For the text-containing cell, return its midpoint in [x, y] coordinate format. 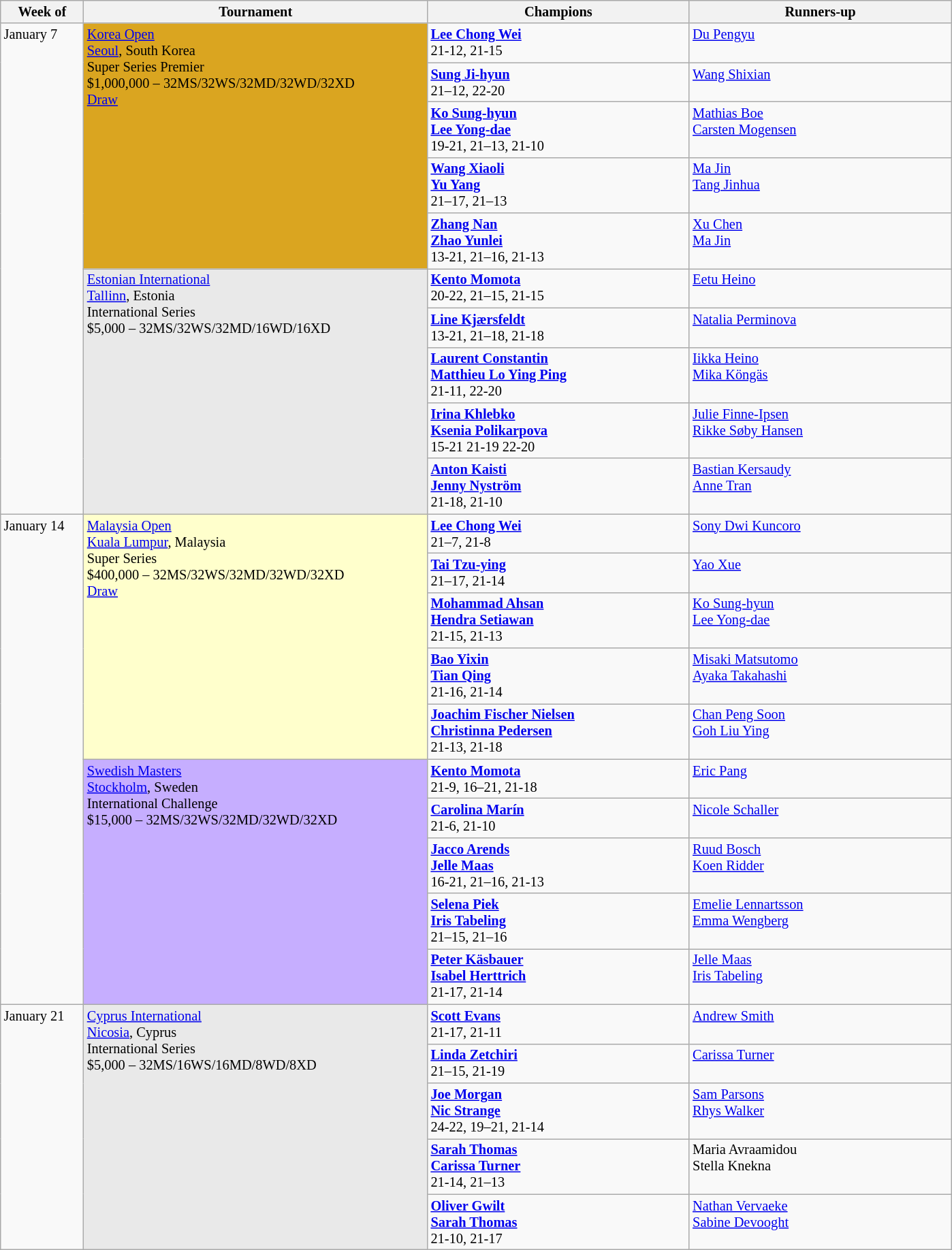
Tournament [256, 12]
Nicole Schaller [820, 818]
January 14 [42, 760]
Xu Chen Ma Jin [820, 241]
January 7 [42, 268]
Jelle Maas Iris Tabeling [820, 976]
Iikka Heino Mika Köngäs [820, 375]
Week of [42, 12]
Joe Morgan Nic Strange24-22, 19–21, 21-14 [558, 1110]
Chan Peng Soon Goh Liu Ying [820, 731]
Sarah Thomas Carissa Turner21-14, 21–13 [558, 1166]
Selena Piek Iris Tabeling21–15, 21–16 [558, 921]
Swedish MastersStockholm, SwedenInternational Challenge$15,000 – 32MS/32WS/32MD/32WD/32XD [256, 882]
Jacco Arends Jelle Maas16-21, 21–16, 21-13 [558, 865]
Korea OpenSeoul, South KoreaSuper Series Premier$1,000,000 – 32MS/32WS/32MD/32WD/32XDDraw [256, 146]
Emelie Lennartsson Emma Wengberg [820, 921]
Linda Zetchiri21–15, 21-19 [558, 1063]
Oliver Gwilt Sarah Thomas21-10, 21-17 [558, 1222]
Andrew Smith [820, 1024]
Runners-up [820, 12]
Ko Sung-hyun Lee Yong-dae19-21, 21–13, 21-10 [558, 129]
Zhang Nan Zhao Yunlei13-21, 21–16, 21-13 [558, 241]
Laurent Constantin Matthieu Lo Ying Ping21-11, 22-20 [558, 375]
Sony Dwi Kuncoro [820, 534]
Sam Parsons Rhys Walker [820, 1110]
January 21 [42, 1127]
Ruud Bosch Koen Ridder [820, 865]
Natalia Perminova [820, 327]
Scott Evans21-17, 21-11 [558, 1024]
Joachim Fischer Nielsen Christinna Pedersen21-13, 21-18 [558, 731]
Anton Kaisti Jenny Nyström21-18, 21-10 [558, 486]
Du Pengyu [820, 43]
Bastian Kersaudy Anne Tran [820, 486]
Wang Shixian [820, 82]
Kento Momota21-9, 16–21, 21-18 [558, 779]
Sung Ji-hyun21–12, 22-20 [558, 82]
Eric Pang [820, 779]
Misaki Matsutomo Ayaka Takahashi [820, 676]
Champions [558, 12]
Malaysia OpenKuala Lumpur, MalaysiaSuper Series $400,000 – 32MS/32WS/32MD/32WD/32XDDraw [256, 637]
Wang Xiaoli Yu Yang21–17, 21–13 [558, 185]
Tai Tzu-ying21–17, 21-14 [558, 573]
Maria Avraamidou Stella Knekna [820, 1166]
Ma Jin Tang Jinhua [820, 185]
Lee Chong Wei21-12, 21-15 [558, 43]
Lee Chong Wei21–7, 21-8 [558, 534]
Mohammad Ahsan Hendra Setiawan21-15, 21-13 [558, 620]
Nathan Vervaeke Sabine Devooght [820, 1222]
Kento Momota20-22, 21–15, 21-15 [558, 288]
Eetu Heino [820, 288]
Line Kjærsfeldt13-21, 21–18, 21-18 [558, 327]
Carissa Turner [820, 1063]
Mathias Boe Carsten Mogensen [820, 129]
Ko Sung-hyun Lee Yong-dae [820, 620]
Cyprus InternationalNicosia, CyprusInternational Series$5,000 – 32MS/16WS/16MD/8WD/8XD [256, 1127]
Julie Finne-Ipsen Rikke Søby Hansen [820, 430]
Peter Käsbauer Isabel Herttrich21-17, 21-14 [558, 976]
Carolina Marín21-6, 21-10 [558, 818]
Estonian InternationalTallinn, EstoniaInternational Series$5,000 – 32MS/32WS/32MD/16WD/16XD [256, 391]
Irina Khlebko Ksenia Polikarpova15-21 21-19 22-20 [558, 430]
Yao Xue [820, 573]
Bao Yixin Tian Qing21-16, 21-14 [558, 676]
